Extract the [X, Y] coordinate from the center of the cell holding the provided text.  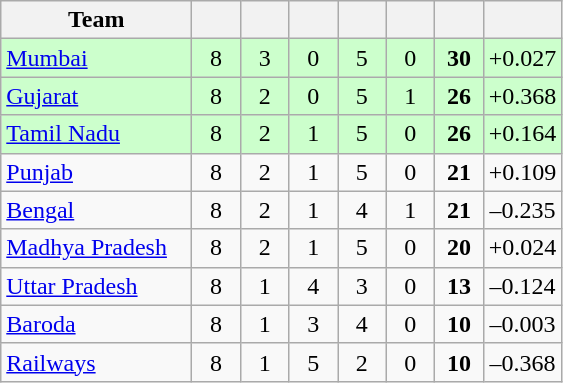
Railways [96, 362]
Gujarat [96, 96]
Tamil Nadu [96, 134]
Team [96, 20]
+0.024 [522, 248]
Baroda [96, 324]
Bengal [96, 210]
–0.003 [522, 324]
+0.164 [522, 134]
+0.027 [522, 58]
–0.124 [522, 286]
Uttar Pradesh [96, 286]
Mumbai [96, 58]
Madhya Pradesh [96, 248]
+0.109 [522, 172]
–0.368 [522, 362]
30 [460, 58]
13 [460, 286]
Punjab [96, 172]
20 [460, 248]
+0.368 [522, 96]
–0.235 [522, 210]
